Identify which cell holds the provided text, then report its (X, Y) central coordinate. 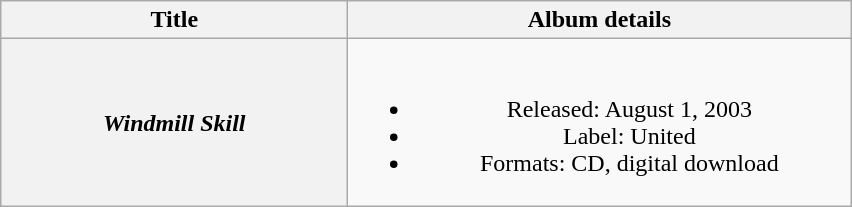
Released: August 1, 2003Label: UnitedFormats: CD, digital download (600, 122)
Album details (600, 20)
Windmill Skill (174, 122)
Title (174, 20)
